Extract the (x, y) coordinate from the center of the cell holding the provided text.  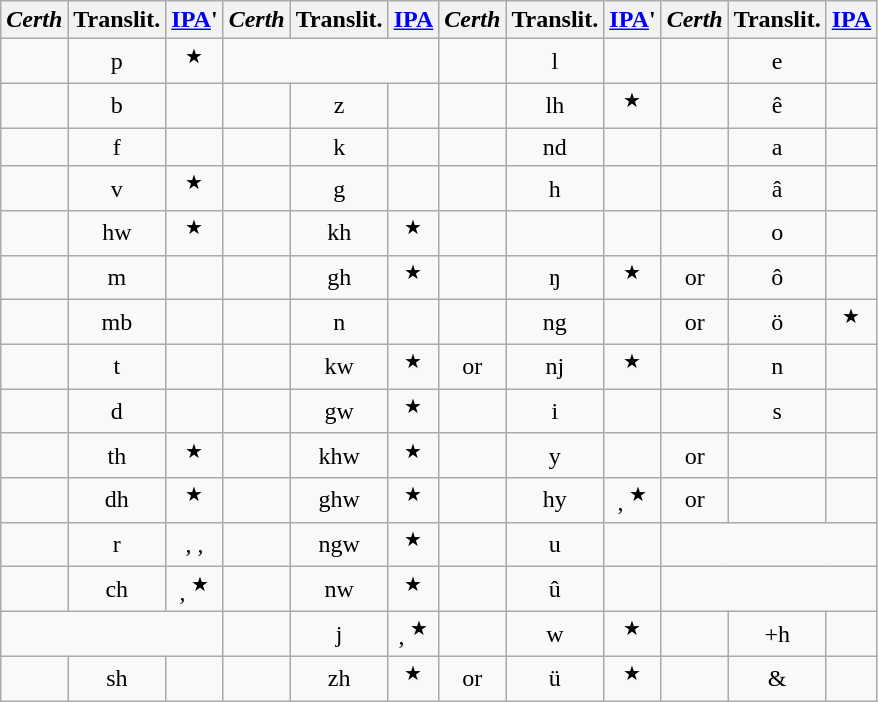
gh (339, 278)
i (555, 412)
â (777, 188)
dh (117, 500)
u (555, 544)
f (117, 147)
v (117, 188)
ô (777, 278)
l (555, 62)
kw (339, 366)
û (555, 590)
ö (777, 322)
hw (117, 234)
lh (555, 106)
j (339, 634)
gw (339, 412)
m (117, 278)
nj (555, 366)
d (117, 412)
s (777, 412)
ch (117, 590)
nd (555, 147)
sh (117, 678)
khw (339, 456)
ŋ (555, 278)
ngw (339, 544)
o (777, 234)
kh (339, 234)
+h (777, 634)
h (555, 188)
hy (555, 500)
t (117, 366)
nw (339, 590)
z (339, 106)
e (777, 62)
w (555, 634)
p (117, 62)
ghw (339, 500)
ng (555, 322)
y (555, 456)
ü (555, 678)
zh (339, 678)
mb (117, 322)
b (117, 106)
& (777, 678)
, , (194, 544)
ê (777, 106)
th (117, 456)
r (117, 544)
a (777, 147)
k (339, 147)
g (339, 188)
